Pinpoint the cell where the given text exists, returning its (x, y) midpoint coordinate. 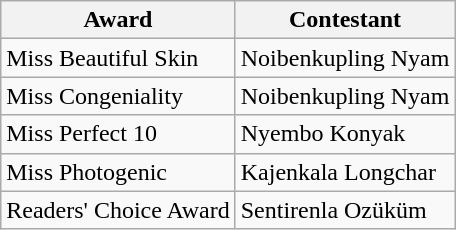
Readers' Choice Award (118, 210)
Miss Perfect 10 (118, 134)
Miss Congeniality (118, 96)
Sentirenla Ozüküm (345, 210)
Award (118, 20)
Contestant (345, 20)
Nyembo Konyak (345, 134)
Miss Photogenic (118, 172)
Kajenkala Longchar (345, 172)
Miss Beautiful Skin (118, 58)
